Search for the cell housing the specified text and yield its [x, y] center coordinate. 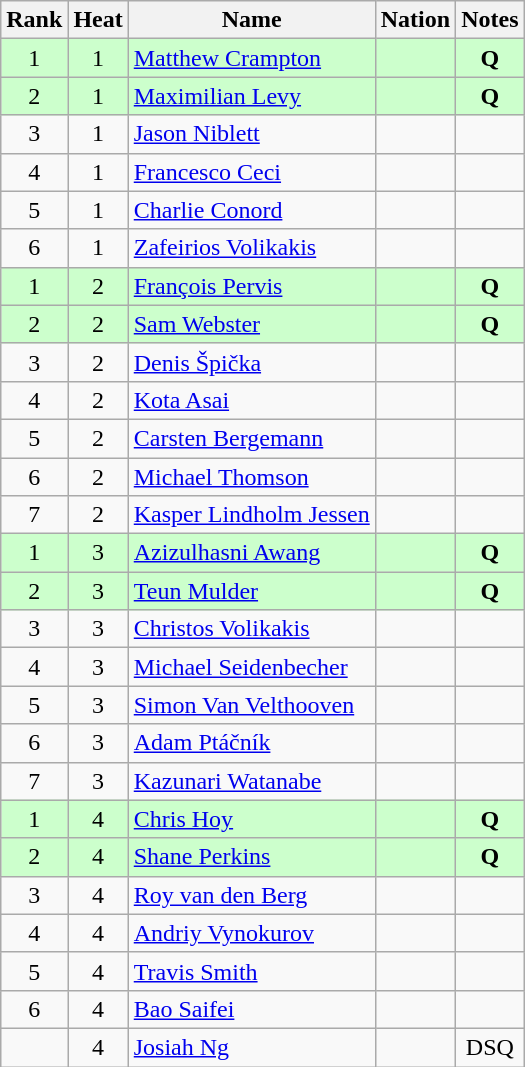
Michael Thomson [252, 477]
Christos Volikakis [252, 629]
Rank [34, 20]
Zafeirios Volikakis [252, 248]
Sam Webster [252, 324]
DSQ [490, 1047]
Michael Seidenbecher [252, 667]
Travis Smith [252, 971]
Adam Ptáčník [252, 743]
Name [252, 20]
Matthew Crampton [252, 58]
Simon Van Velthooven [252, 705]
François Pervis [252, 286]
Bao Saifei [252, 1009]
Azizulhasni Awang [252, 553]
Carsten Bergemann [252, 438]
Notes [490, 20]
Teun Mulder [252, 591]
Kazunari Watanabe [252, 781]
Maximilian Levy [252, 96]
Jason Niblett [252, 134]
Roy van den Berg [252, 895]
Kasper Lindholm Jessen [252, 515]
Kota Asai [252, 400]
Andriy Vynokurov [252, 933]
Josiah Ng [252, 1047]
Heat [98, 20]
Chris Hoy [252, 819]
Denis Špička [252, 362]
Nation [415, 20]
Shane Perkins [252, 857]
Charlie Conord [252, 210]
Francesco Ceci [252, 172]
